For the text-containing cell, return its midpoint in [X, Y] coordinate format. 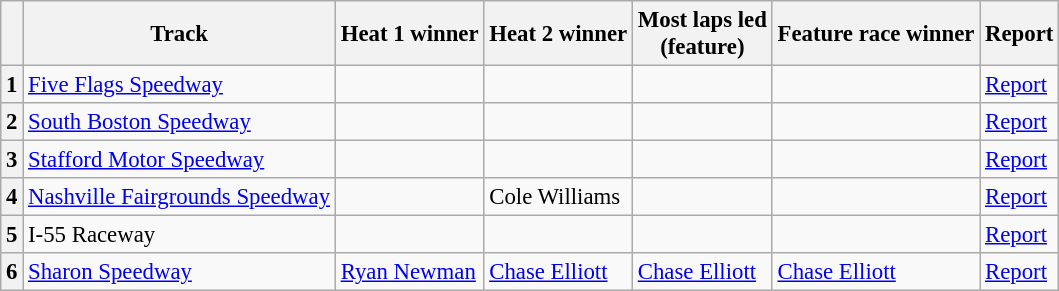
5 [12, 235]
2 [12, 122]
4 [12, 197]
Most laps led (feature) [702, 34]
Cole Williams [558, 197]
3 [12, 160]
Nashville Fairgrounds Speedway [180, 197]
1 [12, 85]
Stafford Motor Speedway [180, 160]
Feature race winner [876, 34]
Track [180, 34]
Five Flags Speedway [180, 85]
Heat 2 winner [558, 34]
South Boston Speedway [180, 122]
I-55 Raceway [180, 235]
Heat 1 winner [410, 34]
